Detect which cell encompasses the target text, then output its [x, y] center coordinate. 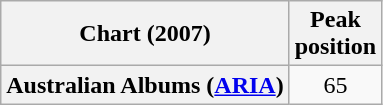
Chart (2007) [145, 34]
65 [335, 85]
Peakposition [335, 34]
Australian Albums (ARIA) [145, 85]
